Scan for the cell matching the given text and deliver its (X, Y) coordinate at center. 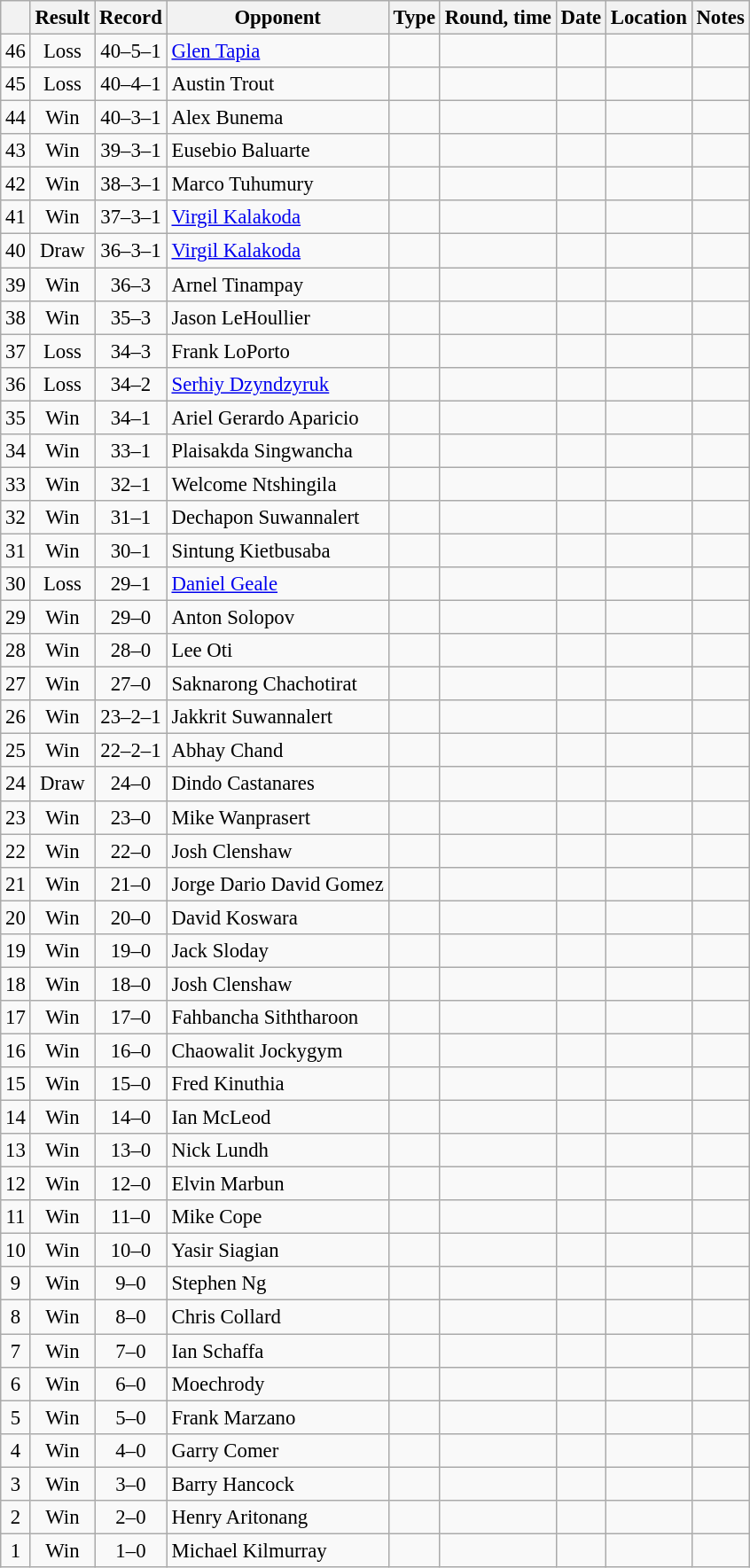
Stephen Ng (277, 1284)
Location (649, 18)
39–3–1 (131, 151)
Chris Collard (277, 1317)
30–1 (131, 550)
Dindo Castanares (277, 784)
8 (16, 1317)
4 (16, 1450)
Marco Tuhumury (277, 184)
6–0 (131, 1384)
15 (16, 1084)
32–1 (131, 484)
5–0 (131, 1417)
Result (62, 18)
33 (16, 484)
23–0 (131, 817)
Mike Cope (277, 1217)
27 (16, 684)
2 (16, 1517)
14–0 (131, 1118)
Date (581, 18)
Frank Marzano (277, 1417)
Frank LoPorto (277, 351)
Saknarong Chachotirat (277, 684)
31–1 (131, 518)
10–0 (131, 1251)
5 (16, 1417)
28–0 (131, 651)
35 (16, 417)
16 (16, 1050)
23 (16, 817)
39 (16, 285)
44 (16, 118)
22–2–1 (131, 751)
33–1 (131, 451)
31 (16, 550)
30 (16, 584)
36–3 (131, 285)
24–0 (131, 784)
1–0 (131, 1550)
Ian Schaffa (277, 1351)
28 (16, 651)
Plaisakda Singwancha (277, 451)
40–5–1 (131, 51)
9 (16, 1284)
12 (16, 1184)
29 (16, 618)
36–3–1 (131, 251)
40–3–1 (131, 118)
19 (16, 951)
Serhiy Dzyndzyruk (277, 384)
11–0 (131, 1217)
Abhay Chand (277, 751)
34 (16, 451)
34–3 (131, 351)
21 (16, 884)
27–0 (131, 684)
21–0 (131, 884)
Mike Wanprasert (277, 817)
4–0 (131, 1450)
36 (16, 384)
David Koswara (277, 917)
38 (16, 317)
Welcome Ntshingila (277, 484)
23–2–1 (131, 717)
20–0 (131, 917)
8–0 (131, 1317)
29–1 (131, 584)
10 (16, 1251)
17 (16, 1018)
32 (16, 518)
43 (16, 151)
Sintung Kietbusaba (277, 550)
Austin Trout (277, 84)
2–0 (131, 1517)
3 (16, 1484)
6 (16, 1384)
Glen Tapia (277, 51)
46 (16, 51)
Jason LeHoullier (277, 317)
Anton Solopov (277, 618)
Ariel Gerardo Aparicio (277, 417)
Yasir Siagian (277, 1251)
25 (16, 751)
12–0 (131, 1184)
Garry Comer (277, 1450)
13 (16, 1151)
38–3–1 (131, 184)
Type (414, 18)
Ian McLeod (277, 1118)
Dechapon Suwannalert (277, 518)
29–0 (131, 618)
34–1 (131, 417)
20 (16, 917)
Fred Kinuthia (277, 1084)
Elvin Marbun (277, 1184)
Eusebio Baluarte (277, 151)
Arnel Tinampay (277, 285)
Alex Bunema (277, 118)
40–4–1 (131, 84)
37 (16, 351)
45 (16, 84)
Jack Sloday (277, 951)
18–0 (131, 984)
35–3 (131, 317)
26 (16, 717)
Round, time (498, 18)
3–0 (131, 1484)
Jorge Dario David Gomez (277, 884)
14 (16, 1118)
7–0 (131, 1351)
Henry Aritonang (277, 1517)
17–0 (131, 1018)
18 (16, 984)
Fahbancha Siththaroon (277, 1018)
Record (131, 18)
Nick Lundh (277, 1151)
Jakkrit Suwannalert (277, 717)
42 (16, 184)
Barry Hancock (277, 1484)
Chaowalit Jockygym (277, 1050)
Opponent (277, 18)
22 (16, 851)
24 (16, 784)
Michael Kilmurray (277, 1550)
34–2 (131, 384)
Daniel Geale (277, 584)
7 (16, 1351)
Lee Oti (277, 651)
16–0 (131, 1050)
19–0 (131, 951)
1 (16, 1550)
41 (16, 217)
11 (16, 1217)
40 (16, 251)
22–0 (131, 851)
37–3–1 (131, 217)
Moechrody (277, 1384)
9–0 (131, 1284)
Notes (720, 18)
15–0 (131, 1084)
13–0 (131, 1151)
